Detect which cell encompasses the target text, then output its [X, Y] center coordinate. 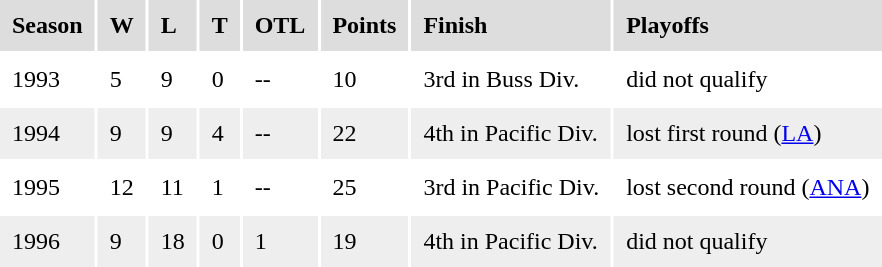
lost first round (LA) [748, 134]
Points [364, 26]
1994 [48, 134]
19 [364, 242]
22 [364, 134]
lost second round (ANA) [748, 188]
1996 [48, 242]
1993 [48, 80]
Playoffs [748, 26]
T [220, 26]
3rd in Pacific Div. [511, 188]
OTL [280, 26]
5 [122, 80]
Finish [511, 26]
L [173, 26]
12 [122, 188]
4 [220, 134]
11 [173, 188]
1995 [48, 188]
10 [364, 80]
3rd in Buss Div. [511, 80]
W [122, 26]
25 [364, 188]
Season [48, 26]
18 [173, 242]
